Capture the cell that displays the provided text and extract its [X, Y] central coordinate. 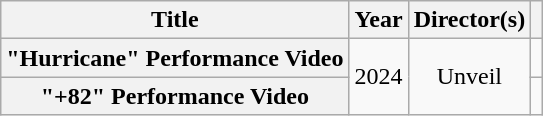
Year [378, 20]
Unveil [470, 77]
2024 [378, 77]
Title [175, 20]
Director(s) [470, 20]
"+82" Performance Video [175, 96]
"Hurricane" Performance Video [175, 58]
